Return the [X, Y] coordinate for the center point of the cell that contains the specified text.  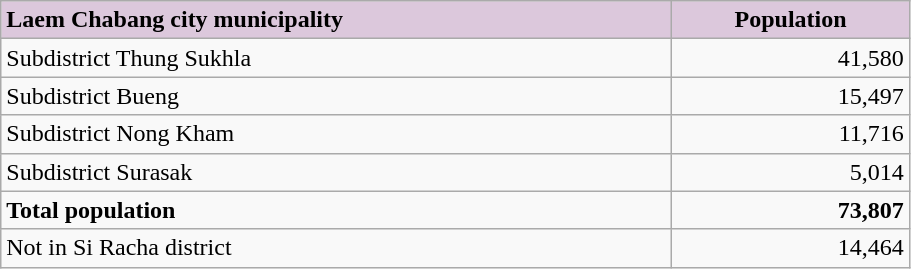
5,014 [791, 172]
14,464 [791, 248]
Subdistrict Nong Kham [336, 134]
15,497 [791, 96]
41,580 [791, 58]
Total population [336, 210]
Subdistrict Bueng [336, 96]
Laem Chabang city municipality [336, 20]
Subdistrict Surasak [336, 172]
Not in Si Racha district [336, 248]
73,807 [791, 210]
Subdistrict Thung Sukhla [336, 58]
11,716 [791, 134]
Population [791, 20]
